Scan for the cell matching the given text and deliver its (x, y) coordinate at center. 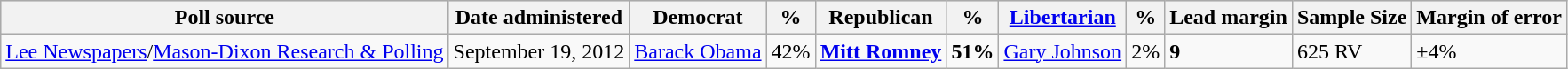
Republican (881, 18)
51% (973, 51)
Libertarian (1063, 18)
Sample Size (1351, 18)
Date administered (539, 18)
9 (1229, 51)
±4% (1490, 51)
September 19, 2012 (539, 51)
2% (1145, 51)
Lead margin (1229, 18)
Lee Newspapers/Mason-Dixon Research & Polling (225, 51)
Barack Obama (698, 51)
Poll source (225, 18)
625 RV (1351, 51)
Gary Johnson (1063, 51)
Mitt Romney (881, 51)
Margin of error (1490, 18)
Democrat (698, 18)
42% (790, 51)
